Return [X, Y] of the center of cell containing provided text 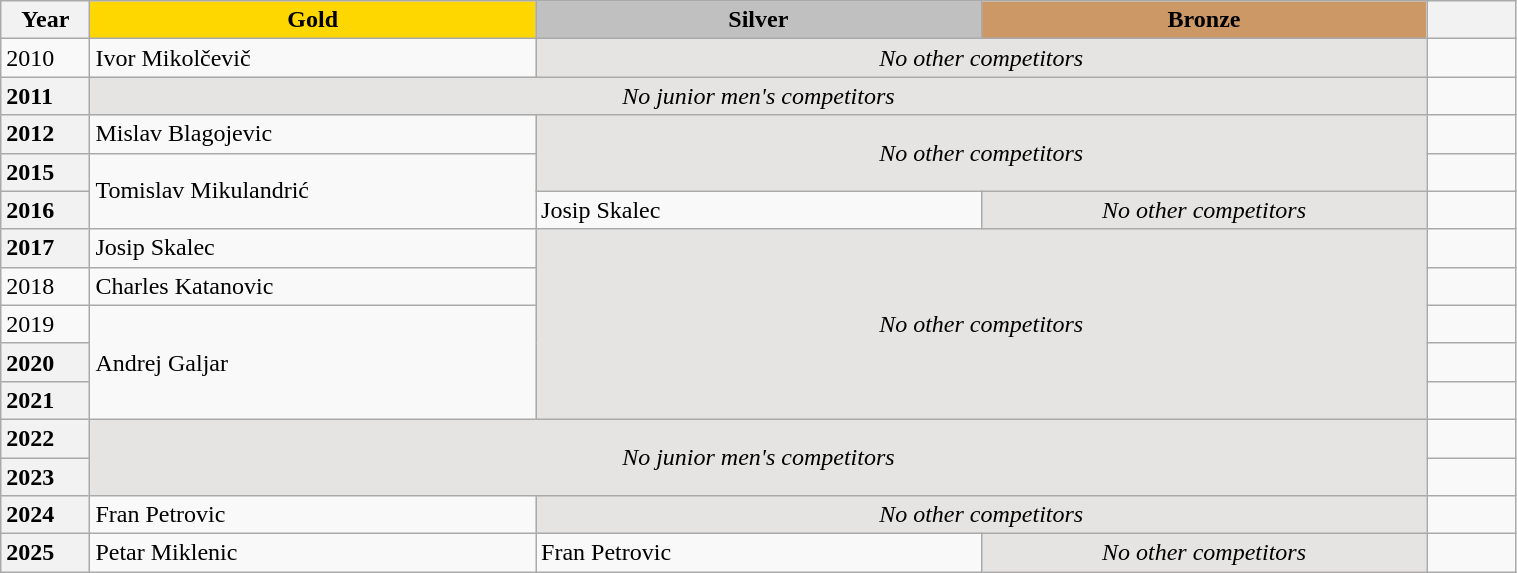
Ivor Mikolčevič [313, 58]
Mislav Blagojevic [313, 134]
Petar Miklenic [313, 553]
2023 [46, 477]
2015 [46, 172]
2010 [46, 58]
Charles Katanovic [313, 286]
2016 [46, 210]
Bronze [1204, 20]
2017 [46, 248]
2011 [46, 96]
Andrej Galjar [313, 362]
2020 [46, 362]
2021 [46, 400]
Tomislav Mikulandrić [313, 191]
2018 [46, 286]
2019 [46, 324]
2022 [46, 438]
2012 [46, 134]
Gold [313, 20]
2024 [46, 515]
Silver [759, 20]
Year [46, 20]
2025 [46, 553]
